Provide the [X, Y] coordinate of the cell's center where the given text is located.  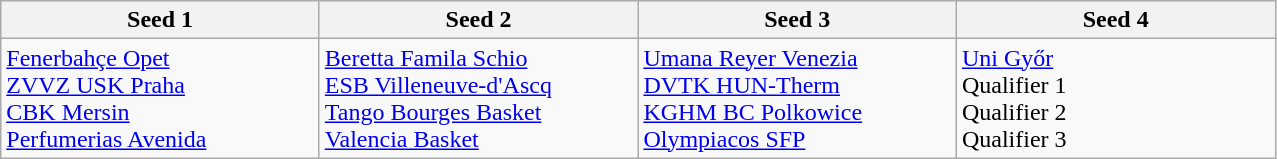
Uni Győr Qualifier 1 Qualifier 2 Qualifier 3 [1116, 98]
Fenerbahçe Opet ZVVZ USK Praha CBK Mersin Perfumerias Avenida [160, 98]
Seed 1 [160, 20]
Beretta Famila Schio ESB Villeneuve-d'Ascq Tango Bourges Basket Valencia Basket [478, 98]
Seed 2 [478, 20]
Seed 3 [798, 20]
Umana Reyer Venezia DVTK HUN-Therm KGHM BC Polkowice Olympiacos SFP [798, 98]
Seed 4 [1116, 20]
